Pinpoint the cell where the given text exists, returning its [X, Y] midpoint coordinate. 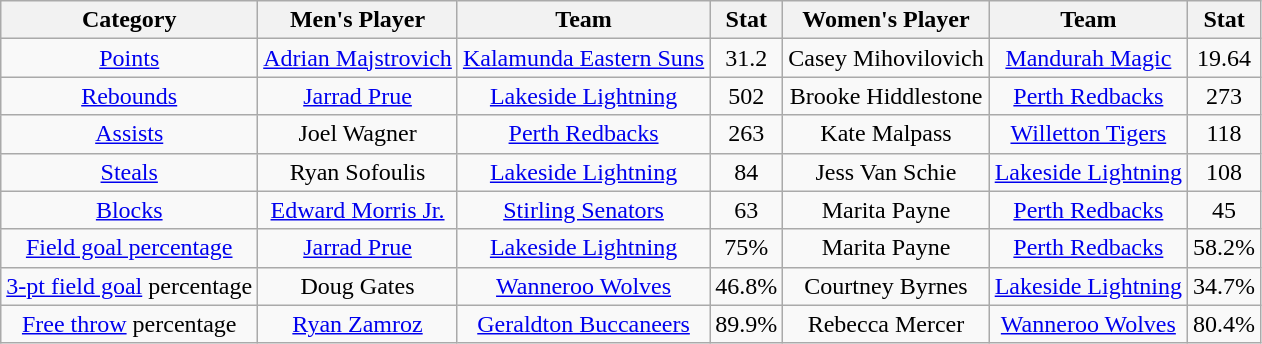
Men's Player [358, 20]
Category [130, 20]
273 [1224, 96]
Assists [130, 134]
Doug Gates [358, 286]
Mandurah Magic [1088, 58]
Blocks [130, 210]
Joel Wagner [358, 134]
Steals [130, 172]
118 [1224, 134]
Rebecca Mercer [886, 324]
Adrian Majstrovich [358, 58]
Rebounds [130, 96]
Ryan Sofoulis [358, 172]
Courtney Byrnes [886, 286]
Women's Player [886, 20]
31.2 [746, 58]
58.2% [1224, 248]
Ryan Zamroz [358, 324]
75% [746, 248]
Kate Malpass [886, 134]
Points [130, 58]
63 [746, 210]
80.4% [1224, 324]
Jess Van Schie [886, 172]
Geraldton Buccaneers [583, 324]
Kalamunda Eastern Suns [583, 58]
Field goal percentage [130, 248]
46.8% [746, 286]
502 [746, 96]
84 [746, 172]
3-pt field goal percentage [130, 286]
263 [746, 134]
Free throw percentage [130, 324]
Casey Mihovilovich [886, 58]
Stirling Senators [583, 210]
108 [1224, 172]
Brooke Hiddlestone [886, 96]
34.7% [1224, 286]
89.9% [746, 324]
Willetton Tigers [1088, 134]
Edward Morris Jr. [358, 210]
45 [1224, 210]
19.64 [1224, 58]
